Locate the cell with the specified text and output its [X, Y] center coordinate. 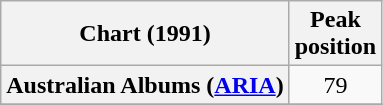
79 [335, 85]
Chart (1991) [145, 34]
Peakposition [335, 34]
Australian Albums (ARIA) [145, 85]
